Determine the (X, Y) coordinate at the center of the cell enclosing the given text.  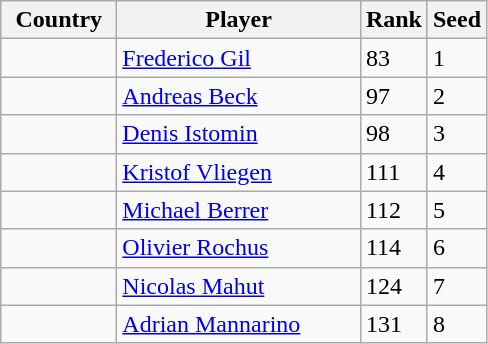
2 (456, 96)
114 (394, 248)
131 (394, 324)
Rank (394, 20)
3 (456, 134)
Andreas Beck (239, 96)
112 (394, 210)
Seed (456, 20)
8 (456, 324)
97 (394, 96)
98 (394, 134)
6 (456, 248)
Country (59, 20)
Denis Istomin (239, 134)
1 (456, 58)
83 (394, 58)
Nicolas Mahut (239, 286)
Adrian Mannarino (239, 324)
124 (394, 286)
4 (456, 172)
Kristof Vliegen (239, 172)
Player (239, 20)
7 (456, 286)
111 (394, 172)
Olivier Rochus (239, 248)
5 (456, 210)
Frederico Gil (239, 58)
Michael Berrer (239, 210)
